Extract the [X, Y] coordinate from the center of the cell holding the provided text.  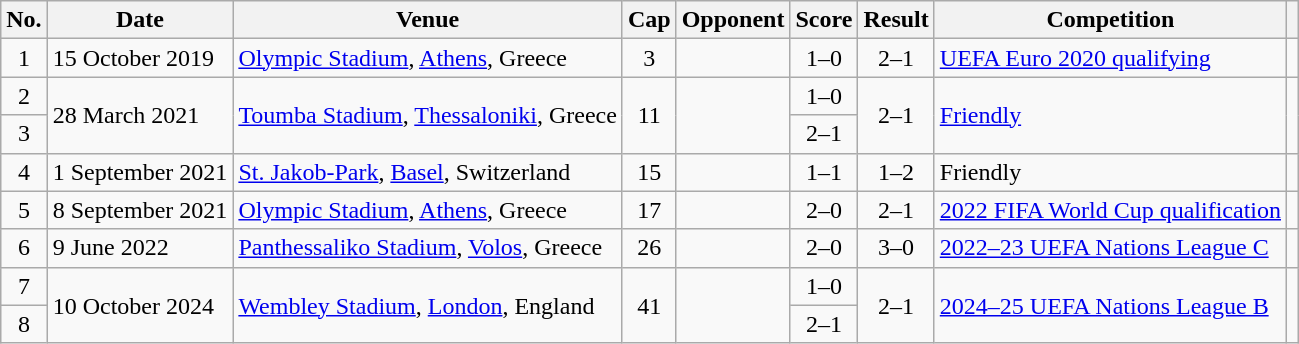
2022–23 UEFA Nations League C [1110, 248]
UEFA Euro 2020 qualifying [1110, 58]
Date [140, 20]
Result [896, 20]
Venue [428, 20]
1 September 2021 [140, 172]
Score [824, 20]
15 October 2019 [140, 58]
Competition [1110, 20]
Panthessaliko Stadium, Volos, Greece [428, 248]
1–1 [824, 172]
28 March 2021 [140, 115]
2022 FIFA World Cup qualification [1110, 210]
2 [24, 96]
8 [24, 324]
Wembley Stadium, London, England [428, 305]
10 October 2024 [140, 305]
5 [24, 210]
15 [649, 172]
41 [649, 305]
8 September 2021 [140, 210]
No. [24, 20]
2024–25 UEFA Nations League B [1110, 305]
4 [24, 172]
26 [649, 248]
6 [24, 248]
Toumba Stadium, Thessaloniki, Greece [428, 115]
Cap [649, 20]
17 [649, 210]
St. Jakob-Park, Basel, Switzerland [428, 172]
11 [649, 115]
Opponent [733, 20]
1 [24, 58]
3–0 [896, 248]
9 June 2022 [140, 248]
7 [24, 286]
1–2 [896, 172]
